Output the [X, Y] coordinate of the center of the cell containing the given text.  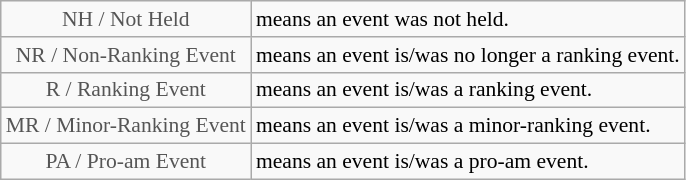
means an event is/was a ranking event. [468, 90]
means an event is/was no longer a ranking event. [468, 55]
NH / Not Held [126, 19]
PA / Pro-am Event [126, 162]
means an event is/was a pro-am event. [468, 162]
means an event is/was a minor-ranking event. [468, 126]
MR / Minor-Ranking Event [126, 126]
R / Ranking Event [126, 90]
means an event was not held. [468, 19]
NR / Non-Ranking Event [126, 55]
